Output the [x, y] coordinate of the center of the cell containing the given text.  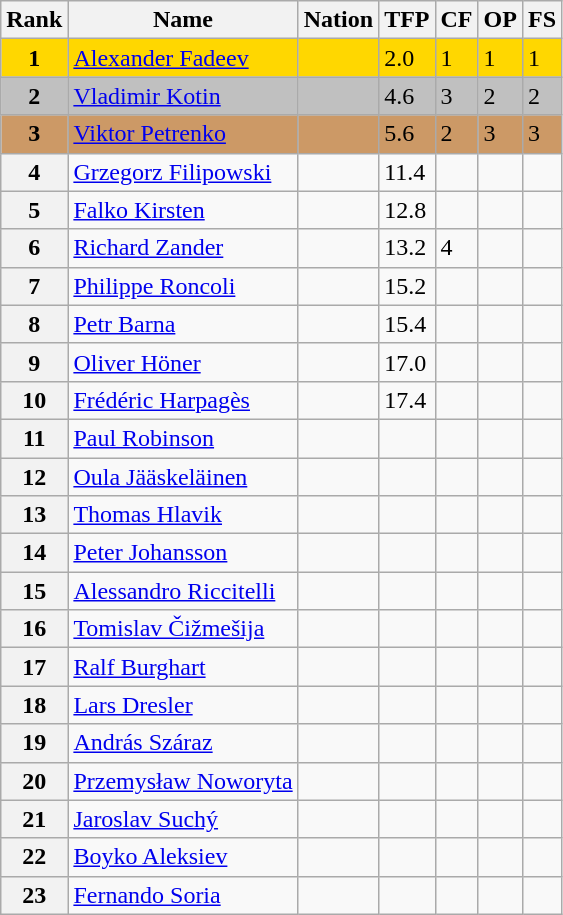
Vladimir Kotin [183, 96]
Nation [338, 20]
13.2 [407, 248]
17 [34, 667]
7 [34, 286]
5.6 [407, 134]
14 [34, 553]
15.2 [407, 286]
Alexander Fadeev [183, 58]
15.4 [407, 324]
10 [34, 400]
Paul Robinson [183, 438]
15 [34, 591]
Peter Johansson [183, 553]
Rank [34, 20]
Richard Zander [183, 248]
Jaroslav Suchý [183, 819]
19 [34, 743]
Alessandro Riccitelli [183, 591]
Frédéric Harpagès [183, 400]
Oula Jääskeläinen [183, 477]
FS [542, 20]
Name [183, 20]
17.4 [407, 400]
2.0 [407, 58]
Oliver Höner [183, 362]
András Száraz [183, 743]
21 [34, 819]
6 [34, 248]
TFP [407, 20]
11 [34, 438]
12.8 [407, 210]
Viktor Petrenko [183, 134]
12 [34, 477]
Philippe Roncoli [183, 286]
OP [500, 20]
9 [34, 362]
Fernando Soria [183, 895]
5 [34, 210]
Grzegorz Filipowski [183, 172]
17.0 [407, 362]
22 [34, 857]
Lars Dresler [183, 705]
Tomislav Čižmešija [183, 629]
Falko Kirsten [183, 210]
16 [34, 629]
8 [34, 324]
CF [456, 20]
Petr Barna [183, 324]
Przemysław Noworyta [183, 781]
Ralf Burghart [183, 667]
11.4 [407, 172]
23 [34, 895]
Boyko Aleksiev [183, 857]
Thomas Hlavik [183, 515]
18 [34, 705]
13 [34, 515]
20 [34, 781]
4.6 [407, 96]
